Scan for the cell matching the given text and deliver its [X, Y] coordinate at center. 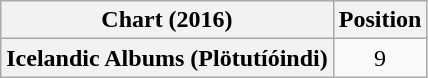
Chart (2016) [167, 20]
Position [380, 20]
9 [380, 58]
Icelandic Albums (Plötutíóindi) [167, 58]
